Determine the (X, Y) coordinate at the center of the cell enclosing the given text.  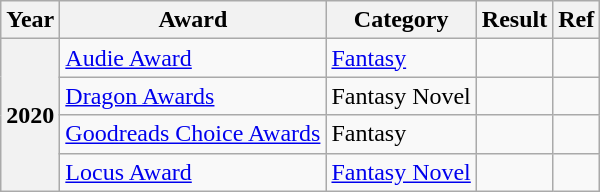
Locus Award (193, 172)
Goodreads Choice Awards (193, 134)
Ref (576, 20)
Category (401, 20)
Audie Award (193, 58)
2020 (30, 115)
Award (193, 20)
Year (30, 20)
Dragon Awards (193, 96)
Result (514, 20)
